Find where the given text appears and provide that cell's center as [x, y] coordinate. 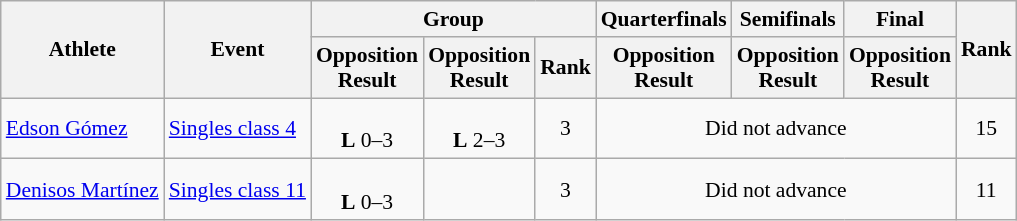
Final [900, 19]
Singles class 4 [238, 128]
Event [238, 50]
L 2–3 [479, 128]
Edson Gómez [82, 128]
Quarterfinals [664, 19]
15 [986, 128]
Athlete [82, 50]
Singles class 11 [238, 190]
Semifinals [788, 19]
Denisos Martínez [82, 190]
11 [986, 190]
Group [454, 19]
